Scan for the cell matching the given text and deliver its [x, y] coordinate at center. 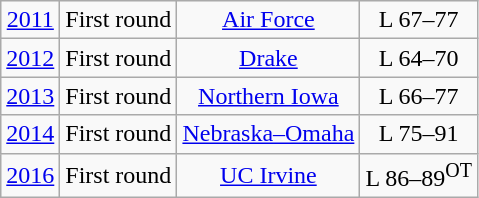
L 64–70 [419, 58]
Drake [268, 58]
L 86–89OT [419, 176]
L 66–77 [419, 96]
Air Force [268, 20]
2011 [30, 20]
2016 [30, 176]
2013 [30, 96]
2014 [30, 134]
2012 [30, 58]
UC Irvine [268, 176]
Northern Iowa [268, 96]
L 75–91 [419, 134]
L 67–77 [419, 20]
Nebraska–Omaha [268, 134]
